Provide the (X, Y) coordinate of the cell's center where the given text is located.  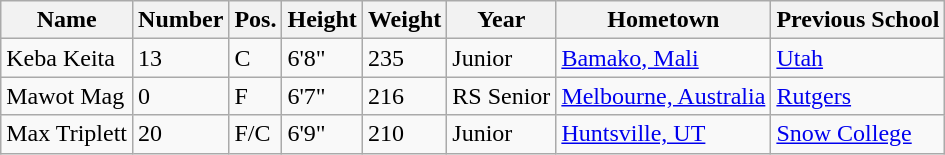
Year (502, 20)
0 (181, 96)
F/C (256, 134)
20 (181, 134)
Weight (404, 20)
F (256, 96)
235 (404, 58)
Max Triplett (67, 134)
6'9" (322, 134)
Utah (858, 58)
6'8" (322, 58)
Rutgers (858, 96)
Bamako, Mali (664, 58)
Previous School (858, 20)
Snow College (858, 134)
Mawot Mag (67, 96)
Keba Keita (67, 58)
Height (322, 20)
Number (181, 20)
216 (404, 96)
6'7" (322, 96)
C (256, 58)
RS Senior (502, 96)
210 (404, 134)
Huntsville, UT (664, 134)
Hometown (664, 20)
Pos. (256, 20)
Name (67, 20)
Melbourne, Australia (664, 96)
13 (181, 58)
